Provide the [x, y] coordinate of the cell's center where the given text is located.  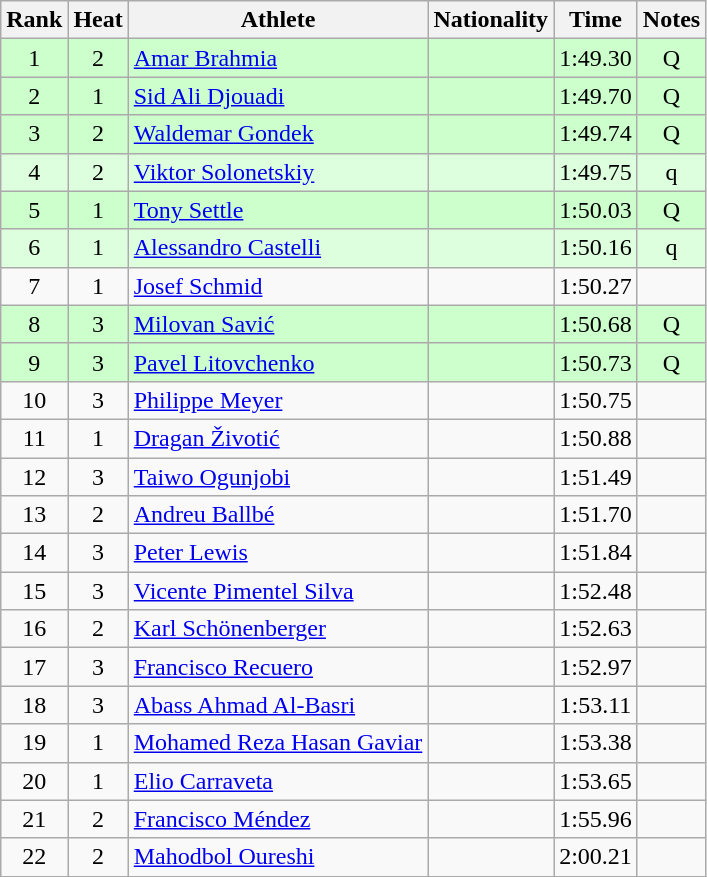
11 [34, 438]
1:50.68 [596, 324]
1:52.48 [596, 591]
Philippe Meyer [278, 400]
Rank [34, 20]
Andreu Ballbé [278, 515]
Amar Brahmia [278, 58]
Abass Ahmad Al-Basri [278, 705]
17 [34, 667]
1:53.11 [596, 705]
21 [34, 819]
1:49.30 [596, 58]
1:50.03 [596, 210]
Nationality [491, 20]
7 [34, 286]
10 [34, 400]
Notes [671, 20]
1:51.49 [596, 477]
Sid Ali Djouadi [278, 96]
Heat [98, 20]
20 [34, 781]
18 [34, 705]
1:50.75 [596, 400]
1:50.73 [596, 362]
1:53.38 [596, 743]
Tony Settle [278, 210]
8 [34, 324]
2:00.21 [596, 857]
Dragan Životić [278, 438]
22 [34, 857]
Athlete [278, 20]
1:50.88 [596, 438]
Mohamed Reza Hasan Gaviar [278, 743]
4 [34, 172]
1:49.70 [596, 96]
1:50.16 [596, 248]
Viktor Solonetskiy [278, 172]
16 [34, 629]
Pavel Litovchenko [278, 362]
1:52.63 [596, 629]
6 [34, 248]
1:55.96 [596, 819]
9 [34, 362]
1:52.97 [596, 667]
Vicente Pimentel Silva [278, 591]
13 [34, 515]
Elio Carraveta [278, 781]
5 [34, 210]
Josef Schmid [278, 286]
Karl Schönenberger [278, 629]
12 [34, 477]
1:51.70 [596, 515]
1:49.75 [596, 172]
Mahodbol Oureshi [278, 857]
15 [34, 591]
1:51.84 [596, 553]
Waldemar Gondek [278, 134]
Taiwo Ogunjobi [278, 477]
Milovan Savić [278, 324]
Francisco Méndez [278, 819]
1:50.27 [596, 286]
14 [34, 553]
Time [596, 20]
Peter Lewis [278, 553]
Francisco Recuero [278, 667]
19 [34, 743]
1:53.65 [596, 781]
Alessandro Castelli [278, 248]
1:49.74 [596, 134]
